Find where the given text appears and provide that cell's center as [x, y] coordinate. 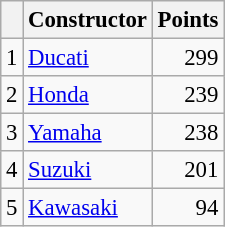
3 [12, 133]
Constructor [88, 20]
Ducati [88, 58]
Yamaha [88, 133]
299 [188, 58]
94 [188, 208]
5 [12, 208]
201 [188, 170]
2 [12, 95]
Points [188, 20]
4 [12, 170]
Kawasaki [88, 208]
Honda [88, 95]
239 [188, 95]
Suzuki [88, 170]
238 [188, 133]
1 [12, 58]
